Search for the cell housing the specified text and yield its (X, Y) center coordinate. 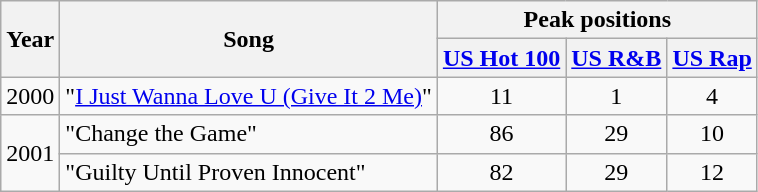
Song (249, 39)
Peak positions (597, 20)
"Change the Game" (249, 134)
10 (712, 134)
Year (30, 39)
2000 (30, 96)
4 (712, 96)
US Rap (712, 58)
82 (501, 172)
US R&B (616, 58)
12 (712, 172)
1 (616, 96)
US Hot 100 (501, 58)
"Guilty Until Proven Innocent" (249, 172)
2001 (30, 153)
86 (501, 134)
11 (501, 96)
"I Just Wanna Love U (Give It 2 Me)" (249, 96)
